Search for the cell housing the specified text and yield its [x, y] center coordinate. 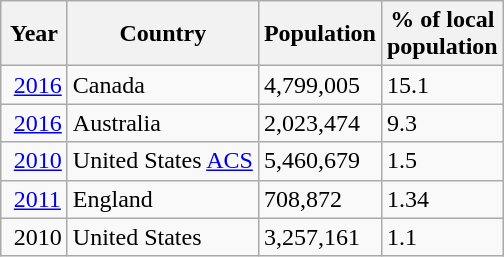
1.1 [442, 237]
2011 [34, 199]
1.5 [442, 161]
Australia [162, 123]
5,460,679 [320, 161]
9.3 [442, 123]
Year [34, 34]
708,872 [320, 199]
Population [320, 34]
England [162, 199]
United States ACS [162, 161]
3,257,161 [320, 237]
1.34 [442, 199]
15.1 [442, 85]
Canada [162, 85]
% of localpopulation [442, 34]
United States [162, 237]
4,799,005 [320, 85]
Country [162, 34]
2,023,474 [320, 123]
